Identify which cell holds the provided text, then report its (X, Y) central coordinate. 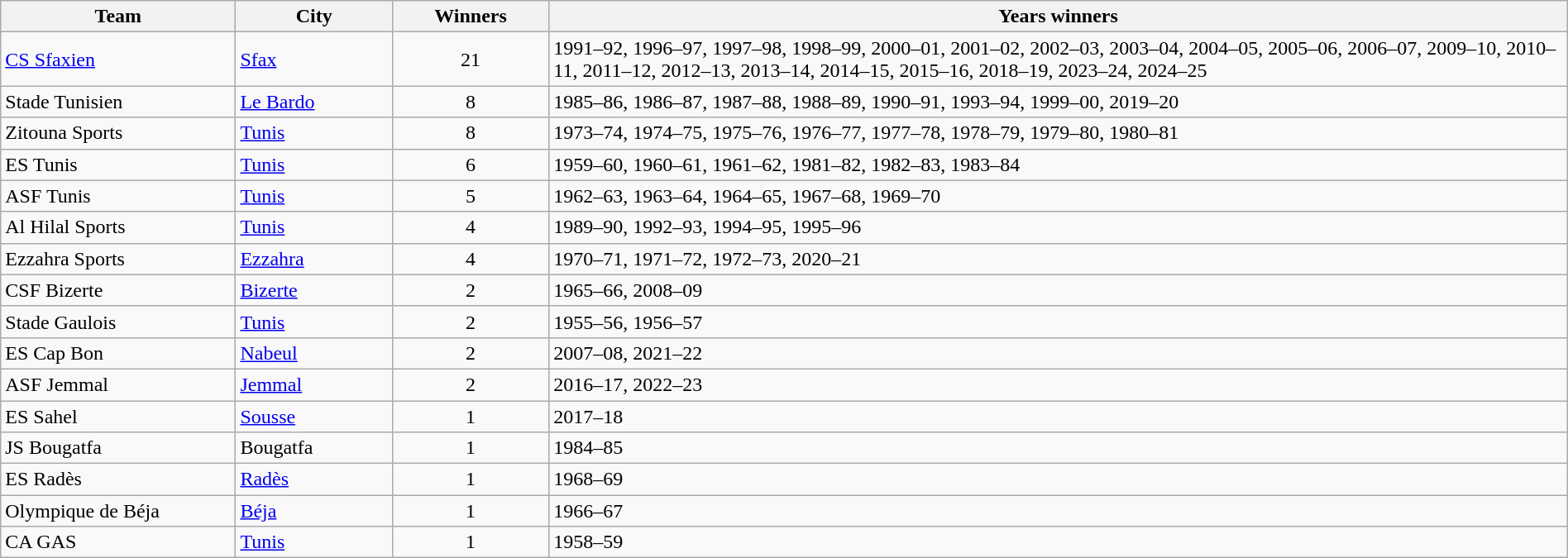
Radès (314, 479)
6 (470, 165)
Béja (314, 511)
Nabeul (314, 353)
Ezzahra Sports (118, 259)
1958–59 (1059, 542)
Olympique de Béja (118, 511)
1970–71, 1971–72, 1972–73, 2020–21 (1059, 259)
JS Bougatfa (118, 448)
Stade Gaulois (118, 322)
Ezzahra (314, 259)
Bizerte (314, 290)
Jemmal (314, 384)
CS Sfaxien (118, 60)
ES Tunis (118, 165)
City (314, 17)
21 (470, 60)
ASF Tunis (118, 196)
2016–17, 2022–23 (1059, 384)
Al Hilal Sports (118, 227)
Bougatfa (314, 448)
1973–74, 1974–75, 1975–76, 1976–77, 1977–78, 1978–79, 1979–80, 1980–81 (1059, 133)
1989–90, 1992–93, 1994–95, 1995–96 (1059, 227)
1955–56, 1956–57 (1059, 322)
Sousse (314, 416)
ES Cap Bon (118, 353)
1966–67 (1059, 511)
Stade Tunisien (118, 102)
2017–18 (1059, 416)
Le Bardo (314, 102)
Team (118, 17)
1959–60, 1960–61, 1961–62, 1981–82, 1982–83, 1983–84 (1059, 165)
CSF Bizerte (118, 290)
5 (470, 196)
Winners (470, 17)
ES Sahel (118, 416)
ES Radès (118, 479)
ASF Jemmal (118, 384)
1965–66, 2008–09 (1059, 290)
Sfax (314, 60)
Years winners (1059, 17)
2007–08, 2021–22 (1059, 353)
CA GAS (118, 542)
1984–85 (1059, 448)
Zitouna Sports (118, 133)
1968–69 (1059, 479)
1962–63, 1963–64, 1964–65, 1967–68, 1969–70 (1059, 196)
1985–86, 1986–87, 1987–88, 1988–89, 1990–91, 1993–94, 1999–00, 2019–20 (1059, 102)
